Locate the cell with the specified text and output its (X, Y) center coordinate. 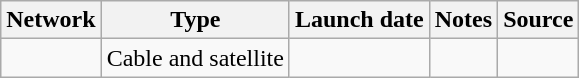
Type (195, 20)
Network (51, 20)
Launch date (359, 20)
Cable and satellite (195, 58)
Notes (463, 20)
Source (538, 20)
